From the cell containing the given text, extract its center point as [x, y] coordinate. 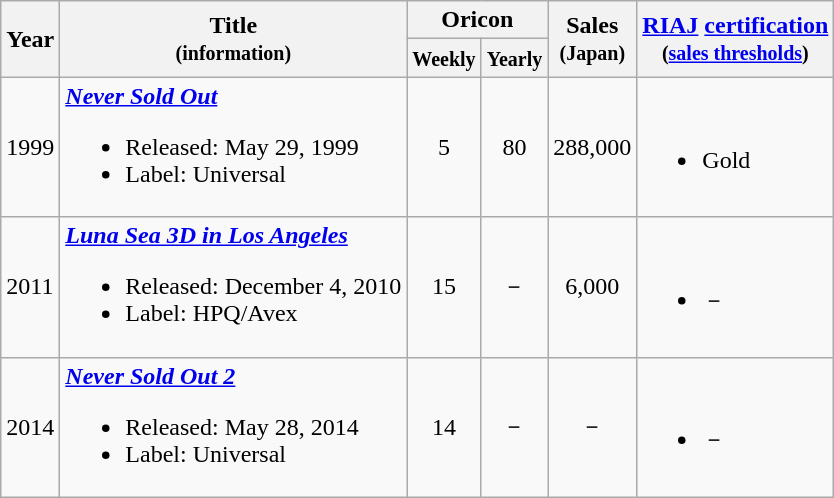
1999 [30, 147]
Never Sold Out 2Released: May 28, 2014Label: Universal [234, 427]
Gold [736, 147]
80 [514, 147]
Oricon [478, 20]
6,000 [592, 287]
Weekly [444, 58]
5 [444, 147]
288,000 [592, 147]
Yearly [514, 58]
14 [444, 427]
Title(information) [234, 39]
2014 [30, 427]
2011 [30, 287]
Year [30, 39]
RIAJ certification(sales thresholds) [736, 39]
Sales(Japan) [592, 39]
Never Sold OutReleased: May 29, 1999Label: Universal [234, 147]
15 [444, 287]
Luna Sea 3D in Los AngelesReleased: December 4, 2010Label: HPQ/Avex [234, 287]
